Provide the (x, y) coordinate of the cell's center where the given text is located.  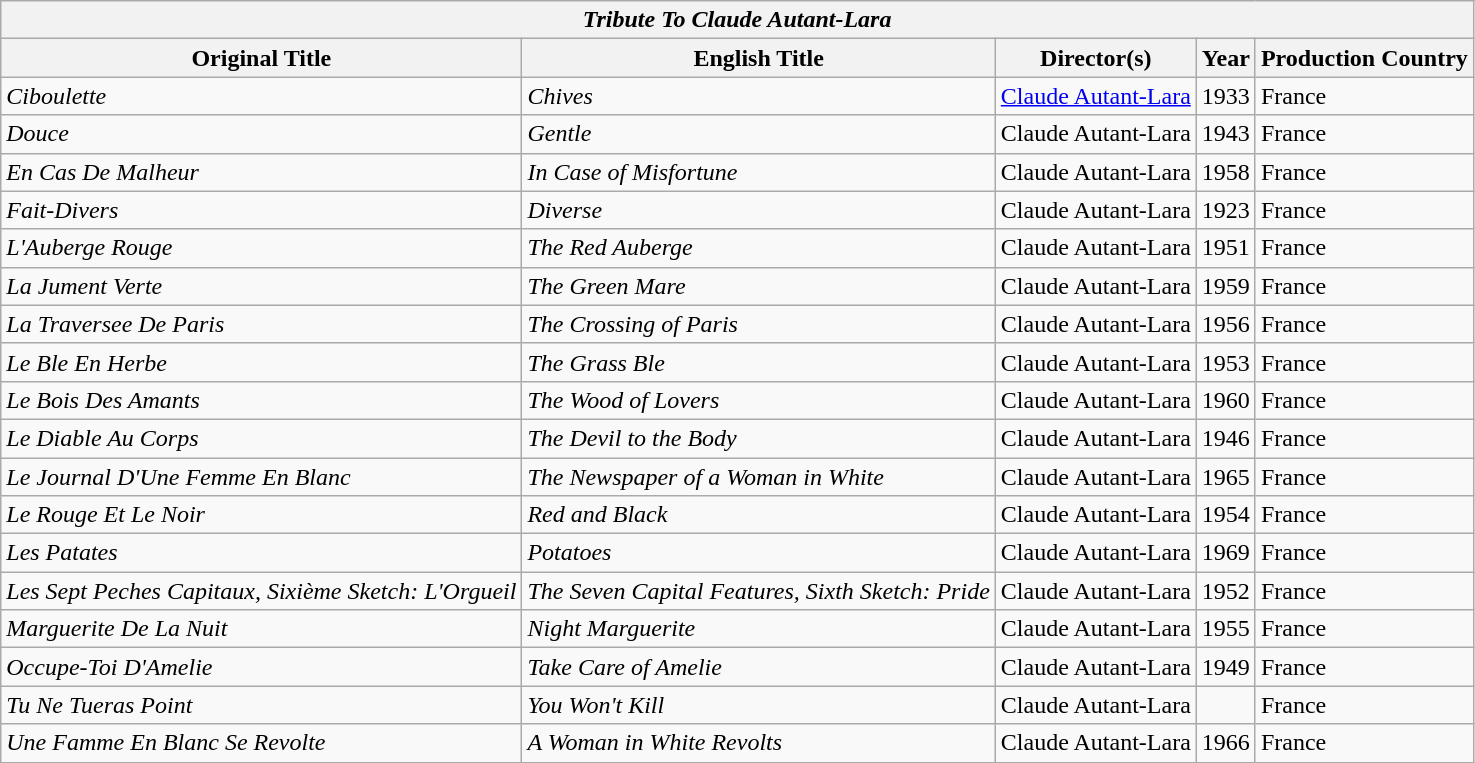
Tribute To Claude Autant-Lara (738, 20)
Tu Ne Tueras Point (262, 705)
In Case of Misfortune (758, 172)
1933 (1226, 96)
You Won't Kill (758, 705)
Year (1226, 58)
Take Care of Amelie (758, 667)
Potatoes (758, 553)
La Traversee De Paris (262, 324)
Director(s) (1096, 58)
1951 (1226, 248)
Le Bois Des Amants (262, 400)
1966 (1226, 743)
1965 (1226, 477)
1960 (1226, 400)
La Jument Verte (262, 286)
Fait-Divers (262, 210)
L'Auberge Rouge (262, 248)
Chives (758, 96)
The Seven Capital Features, Sixth Sketch: Pride (758, 591)
Occupe-Toi D'Amelie (262, 667)
The Crossing of Paris (758, 324)
1943 (1226, 134)
A Woman in White Revolts (758, 743)
1952 (1226, 591)
1949 (1226, 667)
1953 (1226, 362)
Le Ble En Herbe (262, 362)
Douce (262, 134)
English Title (758, 58)
1969 (1226, 553)
Production Country (1364, 58)
The Wood of Lovers (758, 400)
Ciboulette (262, 96)
1923 (1226, 210)
1946 (1226, 438)
Night Marguerite (758, 629)
Les Sept Peches Capitaux, Sixième Sketch: L'Orgueil (262, 591)
Red and Black (758, 515)
Gentle (758, 134)
Le Diable Au Corps (262, 438)
The Grass Ble (758, 362)
En Cas De Malheur (262, 172)
1958 (1226, 172)
The Red Auberge (758, 248)
Original Title (262, 58)
1956 (1226, 324)
Le Journal D'Une Femme En Blanc (262, 477)
1955 (1226, 629)
The Devil to the Body (758, 438)
Le Rouge Et Le Noir (262, 515)
Les Patates (262, 553)
Une Famme En Blanc Se Revolte (262, 743)
1959 (1226, 286)
1954 (1226, 515)
Diverse (758, 210)
The Newspaper of a Woman in White (758, 477)
Marguerite De La Nuit (262, 629)
The Green Mare (758, 286)
